Determine the [X, Y] coordinate at the center of the cell enclosing the given text.  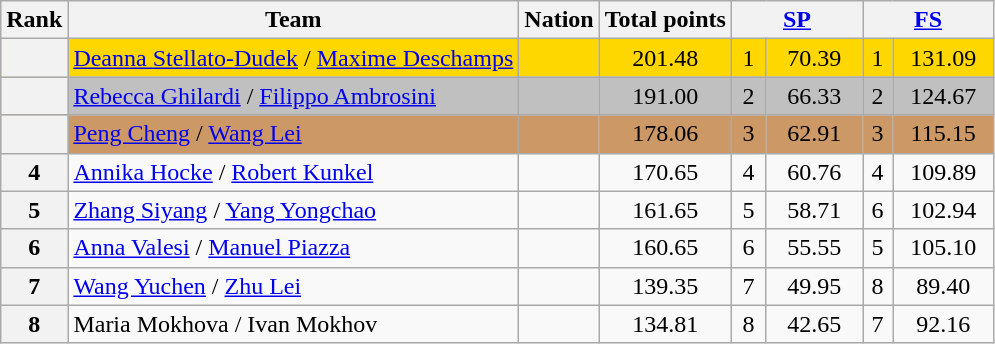
124.67 [944, 96]
Anna Valesi / Manuel Piazza [294, 248]
134.81 [665, 324]
139.35 [665, 286]
Deanna Stellato-Dudek / Maxime Deschamps [294, 58]
FS [928, 20]
49.95 [814, 286]
201.48 [665, 58]
SP [796, 20]
160.65 [665, 248]
191.00 [665, 96]
105.10 [944, 248]
178.06 [665, 134]
109.89 [944, 172]
55.55 [814, 248]
42.65 [814, 324]
102.94 [944, 210]
115.15 [944, 134]
131.09 [944, 58]
70.39 [814, 58]
Rebecca Ghilardi / Filippo Ambrosini [294, 96]
Nation [559, 20]
58.71 [814, 210]
89.40 [944, 286]
170.65 [665, 172]
Peng Cheng / Wang Lei [294, 134]
62.91 [814, 134]
161.65 [665, 210]
Total points [665, 20]
Team [294, 20]
Annika Hocke / Robert Kunkel [294, 172]
92.16 [944, 324]
Rank [34, 20]
66.33 [814, 96]
60.76 [814, 172]
Wang Yuchen / Zhu Lei [294, 286]
Zhang Siyang / Yang Yongchao [294, 210]
Maria Mokhova / Ivan Mokhov [294, 324]
